Pinpoint the cell where the given text exists, returning its [X, Y] midpoint coordinate. 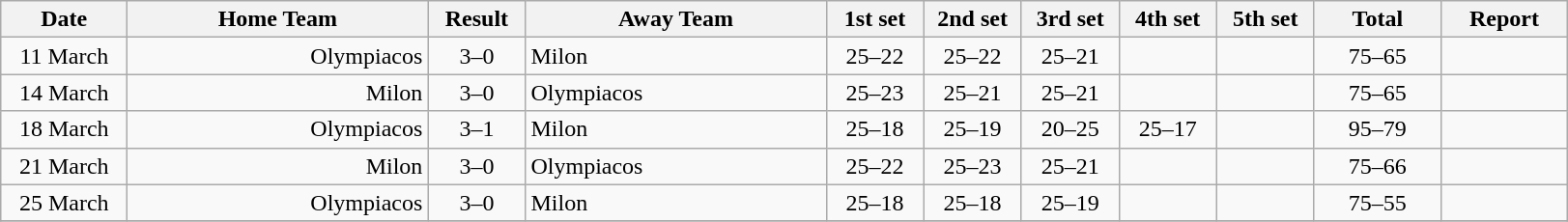
Result [477, 19]
25–17 [1167, 129]
20–25 [1070, 129]
21 March [64, 166]
11 March [64, 56]
3rd set [1070, 19]
Total [1378, 19]
Report [1503, 19]
Date [64, 19]
5th set [1266, 19]
1st set [875, 19]
25 March [64, 203]
14 March [64, 93]
3–1 [477, 129]
75–66 [1378, 166]
Home Team [278, 19]
2nd set [972, 19]
Away Team [676, 19]
95–79 [1378, 129]
18 March [64, 129]
4th set [1167, 19]
75–55 [1378, 203]
